Locate the cell with the specified text and output its (x, y) center coordinate. 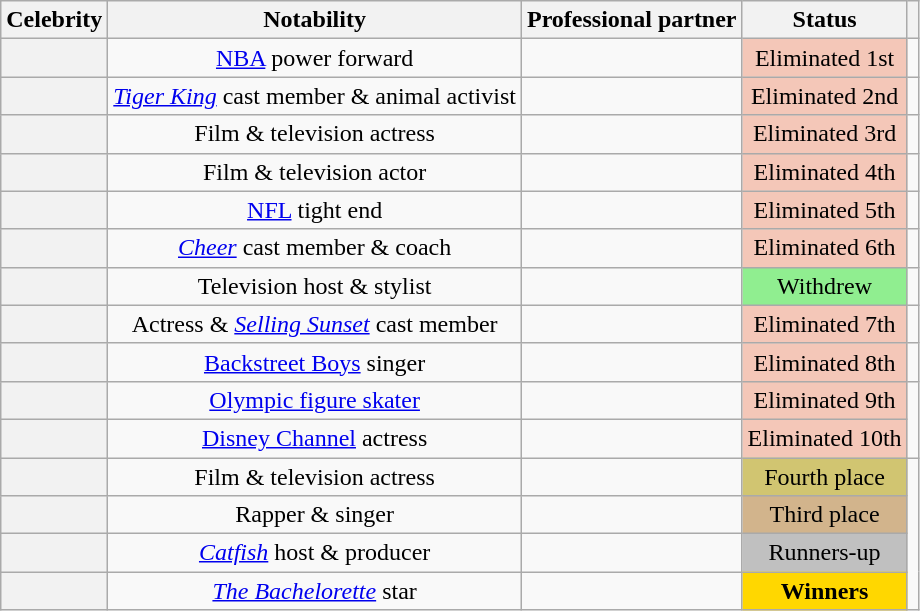
Disney Channel actress (315, 438)
Backstreet Boys singer (315, 362)
Eliminated 10th (824, 438)
Olympic figure skater (315, 400)
The Bachelorette star (315, 591)
Third place (824, 515)
Film & television actor (315, 172)
Cheer cast member & coach (315, 248)
Eliminated 1st (824, 58)
Tiger King cast member & animal activist (315, 96)
Withdrew (824, 286)
Television host & stylist (315, 286)
Catfish host & producer (315, 553)
NFL tight end (315, 210)
Winners (824, 591)
Rapper & singer (315, 515)
Eliminated 7th (824, 324)
Eliminated 6th (824, 248)
Status (824, 20)
Eliminated 4th (824, 172)
Eliminated 2nd (824, 96)
Celebrity (54, 20)
Notability (315, 20)
Fourth place (824, 477)
NBA power forward (315, 58)
Runners-up (824, 553)
Eliminated 3rd (824, 134)
Eliminated 8th (824, 362)
Eliminated 5th (824, 210)
Actress & Selling Sunset cast member (315, 324)
Professional partner (632, 20)
Eliminated 9th (824, 400)
